Find where the given text appears and provide that cell's center as (X, Y) coordinate. 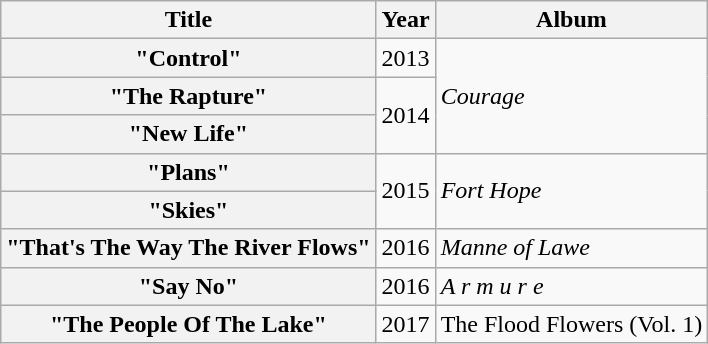
Title (188, 20)
"The People Of The Lake" (188, 324)
2014 (406, 115)
"The Rapture" (188, 96)
Manne of Lawe (572, 248)
Courage (572, 96)
Fort Hope (572, 191)
"That's The Way The River Flows" (188, 248)
The Flood Flowers (Vol. 1) (572, 324)
"Say No" (188, 286)
"Control" (188, 58)
"Plans" (188, 172)
2015 (406, 191)
"Skies" (188, 210)
"New Life" (188, 134)
Album (572, 20)
A r m u r e (572, 286)
2017 (406, 324)
Year (406, 20)
2013 (406, 58)
